Search for the cell housing the specified text and yield its (X, Y) center coordinate. 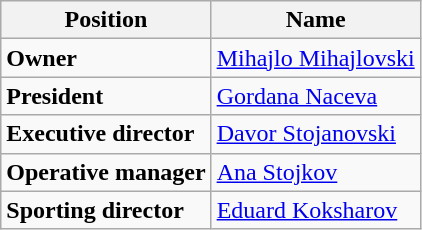
Position (106, 20)
Name (316, 20)
President (106, 96)
Ana Stojkov (316, 172)
Sporting director (106, 210)
Davor Stojanovski (316, 134)
Mihajlo Mihajlovski (316, 58)
Owner (106, 58)
Executive director (106, 134)
Gordana Naceva (316, 96)
Eduard Koksharov (316, 210)
Operative manager (106, 172)
